Determine the [x, y] coordinate at the center of the cell enclosing the given text.  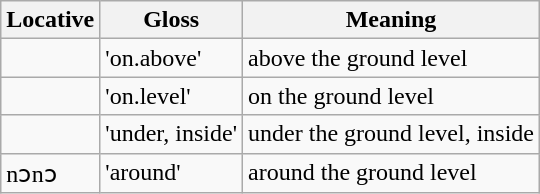
around the ground level [392, 173]
Meaning [392, 20]
'on.level' [172, 96]
Locative [50, 20]
under the ground level, inside [392, 134]
above the ground level [392, 58]
'under, inside' [172, 134]
Gloss [172, 20]
on the ground level [392, 96]
'around' [172, 173]
'on.above' [172, 58]
nɔnɔ [50, 173]
